Detect which cell encompasses the target text, then output its (x, y) center coordinate. 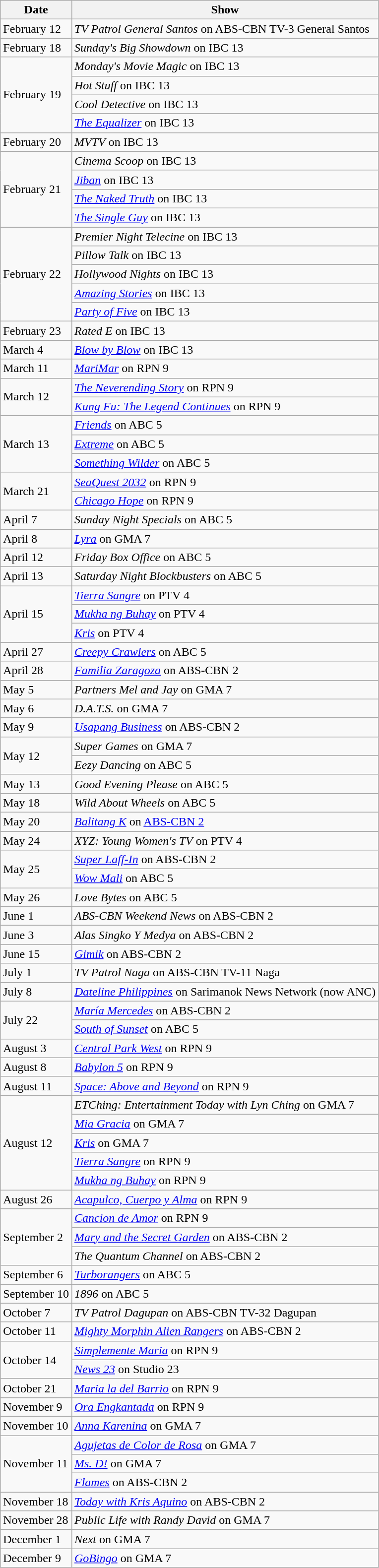
The Neverending Story on RPN 9 (225, 387)
Mukha ng Buhay on PTV 4 (225, 614)
May 20 (36, 821)
Cinema Scoop on IBC 13 (225, 161)
June 15 (36, 954)
February 19 (36, 95)
MariMar on RPN 9 (225, 369)
March 12 (36, 397)
Jiban on IBC 13 (225, 180)
August 8 (36, 1067)
November 10 (36, 1426)
Date (36, 10)
February 20 (36, 142)
November 11 (36, 1464)
Mukha ng Buhay on RPN 9 (225, 1181)
Premier Night Telecine on IBC 13 (225, 237)
Dateline Philippines on Sarimanok News Network (now ANC) (225, 992)
Next on GMA 7 (225, 1539)
Amazing Stories on IBC 13 (225, 293)
Lyra on GMA 7 (225, 538)
Wow Mali on ABC 5 (225, 878)
Love Bytes on ABC 5 (225, 897)
The Equalizer on IBC 13 (225, 123)
Gimik on ABS-CBN 2 (225, 954)
August 26 (36, 1199)
May 13 (36, 784)
April 13 (36, 576)
TV Patrol Dagupan on ABS-CBN TV-32 Dagupan (225, 1313)
Turborangers on ABC 5 (225, 1275)
Kris on PTV 4 (225, 633)
December 9 (36, 1558)
October 21 (36, 1388)
Show (225, 10)
Space: Above and Beyond on RPN 9 (225, 1086)
August 3 (36, 1048)
Good Evening Please on ABC 5 (225, 784)
Super Laff-In on ABS-CBN 2 (225, 860)
Balitang K on ABS-CBN 2 (225, 821)
Flames on ABS-CBN 2 (225, 1483)
Hot Stuff on IBC 13 (225, 85)
Kung Fu: The Legend Continues on RPN 9 (225, 406)
Creepy Crawlers on ABC 5 (225, 652)
Rated E on IBC 13 (225, 331)
Sunday Night Specials on ABC 5 (225, 519)
Simplemente Maria on RPN 9 (225, 1350)
Mia Gracia on GMA 7 (225, 1124)
Sunday's Big Showdown on IBC 13 (225, 48)
Ms. D! on GMA 7 (225, 1464)
Mary and the Secret Garden on ABS-CBN 2 (225, 1237)
February 18 (36, 48)
Tierra Sangre on RPN 9 (225, 1162)
Babylon 5 on RPN 9 (225, 1067)
October 11 (36, 1331)
Super Games on GMA 7 (225, 746)
María Mercedes on ABS-CBN 2 (225, 1010)
Anna Karenina on GMA 7 (225, 1426)
Friends on ABC 5 (225, 425)
TV Patrol Naga on ABS-CBN TV-11 Naga (225, 973)
November 9 (36, 1407)
June 1 (36, 916)
April 7 (36, 519)
March 21 (36, 491)
February 22 (36, 274)
SeaQuest 2032 on RPN 9 (225, 482)
Public Life with Randy David on GMA 7 (225, 1520)
May 18 (36, 803)
Party of Five on IBC 13 (225, 312)
Kris on GMA 7 (225, 1142)
May 12 (36, 755)
Usapang Business on ABS-CBN 2 (225, 727)
February 23 (36, 331)
Partners Mel and Jay on GMA 7 (225, 690)
Alas Singko Y Medya on ABS-CBN 2 (225, 935)
Mighty Morphin Alien Rangers on ABS-CBN 2 (225, 1331)
April 15 (36, 614)
May 26 (36, 897)
February 12 (36, 29)
1896 on ABC 5 (225, 1294)
The Quantum Channel on ABS-CBN 2 (225, 1256)
Acapulco, Cuerpo y Alma on RPN 9 (225, 1199)
News 23 on Studio 23 (225, 1369)
Cool Detective on IBC 13 (225, 104)
D.A.T.S. on GMA 7 (225, 708)
May 25 (36, 869)
The Single Guy on IBC 13 (225, 217)
Monday's Movie Magic on IBC 13 (225, 66)
May 6 (36, 708)
Chicago Hope on RPN 9 (225, 501)
Familia Zaragoza on ABS-CBN 2 (225, 671)
Wild About Wheels on ABC 5 (225, 803)
Eezy Dancing on ABC 5 (225, 765)
March 4 (36, 350)
Hollywood Nights on IBC 13 (225, 274)
Maria la del Barrio on RPN 9 (225, 1388)
March 13 (36, 444)
September 6 (36, 1275)
April 28 (36, 671)
Blow by Blow on IBC 13 (225, 350)
South of Sunset on ABC 5 (225, 1029)
July 8 (36, 992)
XYZ: Young Women's TV on PTV 4 (225, 841)
Ora Engkantada on RPN 9 (225, 1407)
May 5 (36, 690)
GoBingo on GMA 7 (225, 1558)
Extreme on ABC 5 (225, 444)
August 12 (36, 1142)
ETChing: Entertainment Today with Lyn Ching on GMA 7 (225, 1105)
Today with Kris Aquino on ABS-CBN 2 (225, 1502)
August 11 (36, 1086)
October 7 (36, 1313)
Central Park West on RPN 9 (225, 1048)
September 2 (36, 1237)
April 27 (36, 652)
Tierra Sangre on PTV 4 (225, 595)
November 28 (36, 1520)
Agujetas de Color de Rosa on GMA 7 (225, 1445)
Saturday Night Blockbusters on ABC 5 (225, 576)
December 1 (36, 1539)
The Naked Truth on IBC 13 (225, 198)
Something Wilder on ABC 5 (225, 463)
May 9 (36, 727)
November 18 (36, 1502)
MVTV on IBC 13 (225, 142)
Friday Box Office on ABC 5 (225, 558)
TV Patrol General Santos on ABS-CBN TV-3 General Santos (225, 29)
July 22 (36, 1020)
April 8 (36, 538)
Cancion de Amor on RPN 9 (225, 1218)
September 10 (36, 1294)
October 14 (36, 1360)
April 12 (36, 558)
June 3 (36, 935)
March 11 (36, 369)
ABS-CBN Weekend News on ABS-CBN 2 (225, 916)
Pillow Talk on IBC 13 (225, 255)
July 1 (36, 973)
May 24 (36, 841)
February 21 (36, 189)
